Capture the cell that displays the provided text and extract its [X, Y] central coordinate. 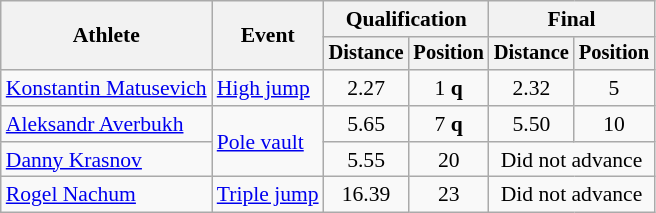
5.50 [532, 124]
Event [268, 36]
5 [614, 88]
2.32 [532, 88]
10 [614, 124]
23 [449, 195]
Konstantin Matusevich [106, 88]
2.27 [366, 88]
Rogel Nachum [106, 195]
1 q [449, 88]
5.55 [366, 160]
Pole vault [268, 142]
Qualification [406, 19]
Aleksandr Averbukh [106, 124]
Athlete [106, 36]
7 q [449, 124]
Triple jump [268, 195]
High jump [268, 88]
5.65 [366, 124]
16.39 [366, 195]
20 [449, 160]
Danny Krasnov [106, 160]
Final [572, 19]
